Search for the cell housing the specified text and yield its [x, y] center coordinate. 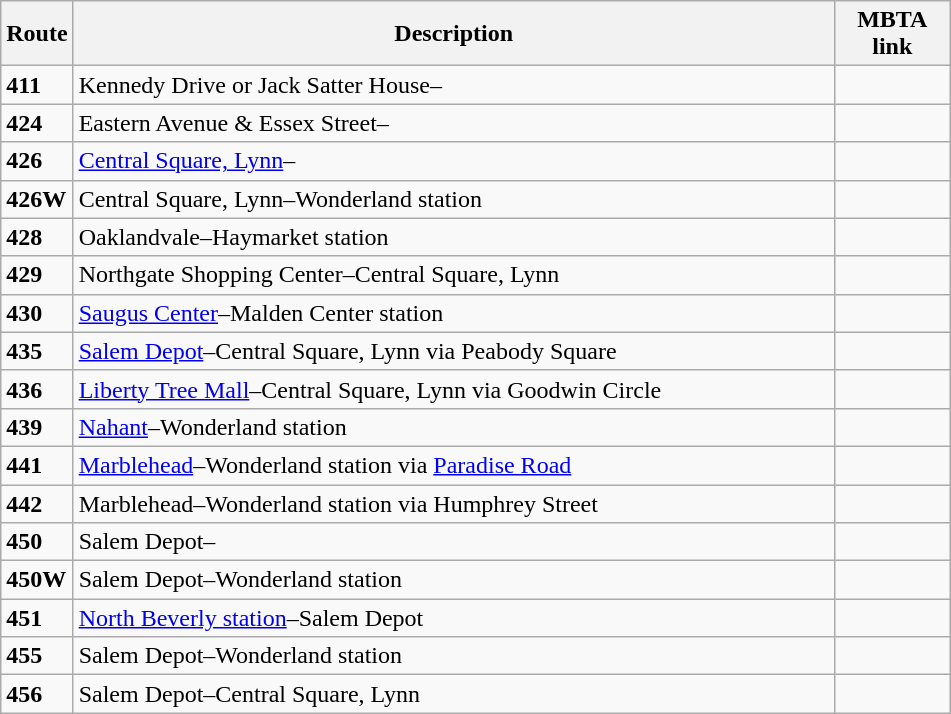
North Beverly station–Salem Depot [454, 618]
428 [37, 237]
Salem Depot–Central Square, Lynn via Peabody Square [454, 351]
Liberty Tree Mall–Central Square, Lynn via Goodwin Circle [454, 389]
451 [37, 618]
430 [37, 313]
450W [37, 580]
429 [37, 275]
456 [37, 694]
442 [37, 503]
Salem Depot–Central Square, Lynn [454, 694]
450 [37, 542]
Central Square, Lynn–Wonderland station [454, 199]
Northgate Shopping Center–Central Square, Lynn [454, 275]
426W [37, 199]
Kennedy Drive or Jack Satter House– [454, 85]
439 [37, 427]
435 [37, 351]
Saugus Center–Malden Center station [454, 313]
Eastern Avenue & Essex Street– [454, 123]
Route [37, 34]
Marblehead–Wonderland station via Paradise Road [454, 465]
Nahant–Wonderland station [454, 427]
Marblehead–Wonderland station via Humphrey Street [454, 503]
Salem Depot– [454, 542]
Central Square, Lynn– [454, 161]
455 [37, 656]
Oaklandvale–Haymarket station [454, 237]
411 [37, 85]
424 [37, 123]
436 [37, 389]
426 [37, 161]
MBTA link [892, 34]
441 [37, 465]
Description [454, 34]
